Find where the given text appears and provide that cell's center as [X, Y] coordinate. 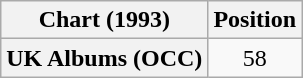
58 [255, 58]
Position [255, 20]
Chart (1993) [104, 20]
UK Albums (OCC) [104, 58]
